Capture the cell that displays the provided text and extract its [x, y] central coordinate. 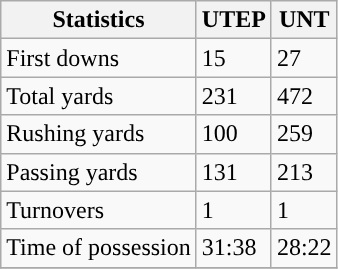
Statistics [99, 20]
Total yards [99, 96]
UTEP [234, 20]
259 [304, 134]
28:22 [304, 248]
131 [234, 172]
Rushing yards [99, 134]
First downs [99, 58]
UNT [304, 20]
Passing yards [99, 172]
27 [304, 58]
Turnovers [99, 210]
15 [234, 58]
100 [234, 134]
472 [304, 96]
Time of possession [99, 248]
31:38 [234, 248]
231 [234, 96]
213 [304, 172]
